Capture the cell that displays the provided text and extract its [x, y] central coordinate. 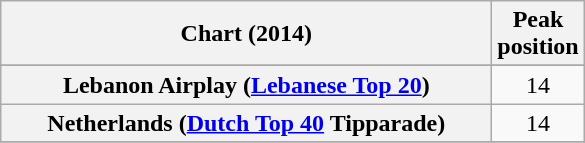
Netherlands (Dutch Top 40 Tipparade) [246, 123]
Lebanon Airplay (Lebanese Top 20) [246, 85]
Peakposition [538, 34]
Chart (2014) [246, 34]
